Return [x, y] of the center of cell containing provided text 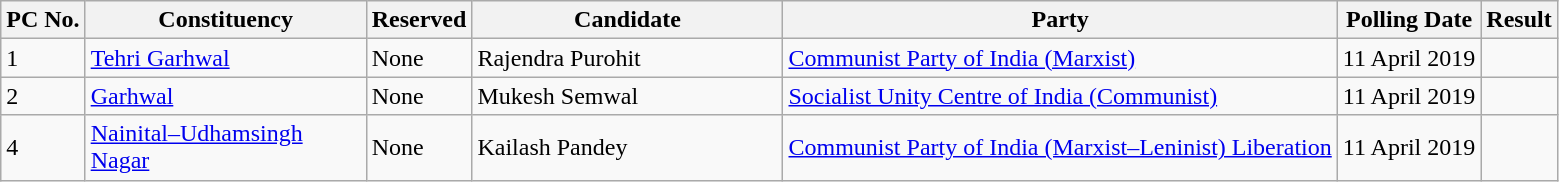
Garhwal [226, 96]
Mukesh Semwal [628, 96]
Tehri Garhwal [226, 58]
Candidate [628, 20]
Rajendra Purohit [628, 58]
Nainital–Udhamsingh Nagar [226, 148]
Communist Party of India (Marxist) [1060, 58]
4 [43, 148]
Constituency [226, 20]
Party [1060, 20]
Kailash Pandey [628, 148]
Result [1519, 20]
Communist Party of India (Marxist–Leninist) Liberation [1060, 148]
Reserved [419, 20]
Polling Date [1409, 20]
2 [43, 96]
Socialist Unity Centre of India (Communist) [1060, 96]
PC No. [43, 20]
1 [43, 58]
